Find where the given text appears and provide that cell's center as [X, Y] coordinate. 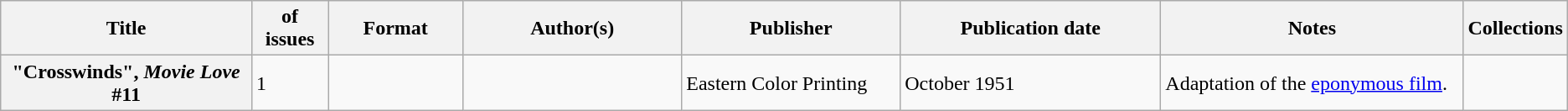
Publication date [1030, 29]
Eastern Color Printing [791, 82]
Notes [1312, 29]
Publisher [791, 29]
Collections [1515, 29]
"Crosswinds", Movie Love #11 [126, 82]
Author(s) [573, 29]
Title [126, 29]
October 1951 [1030, 82]
Format [395, 29]
of issues [290, 29]
Adaptation of the eponymous film. [1312, 82]
1 [290, 82]
